Pinpoint the cell where the given text exists, returning its (x, y) midpoint coordinate. 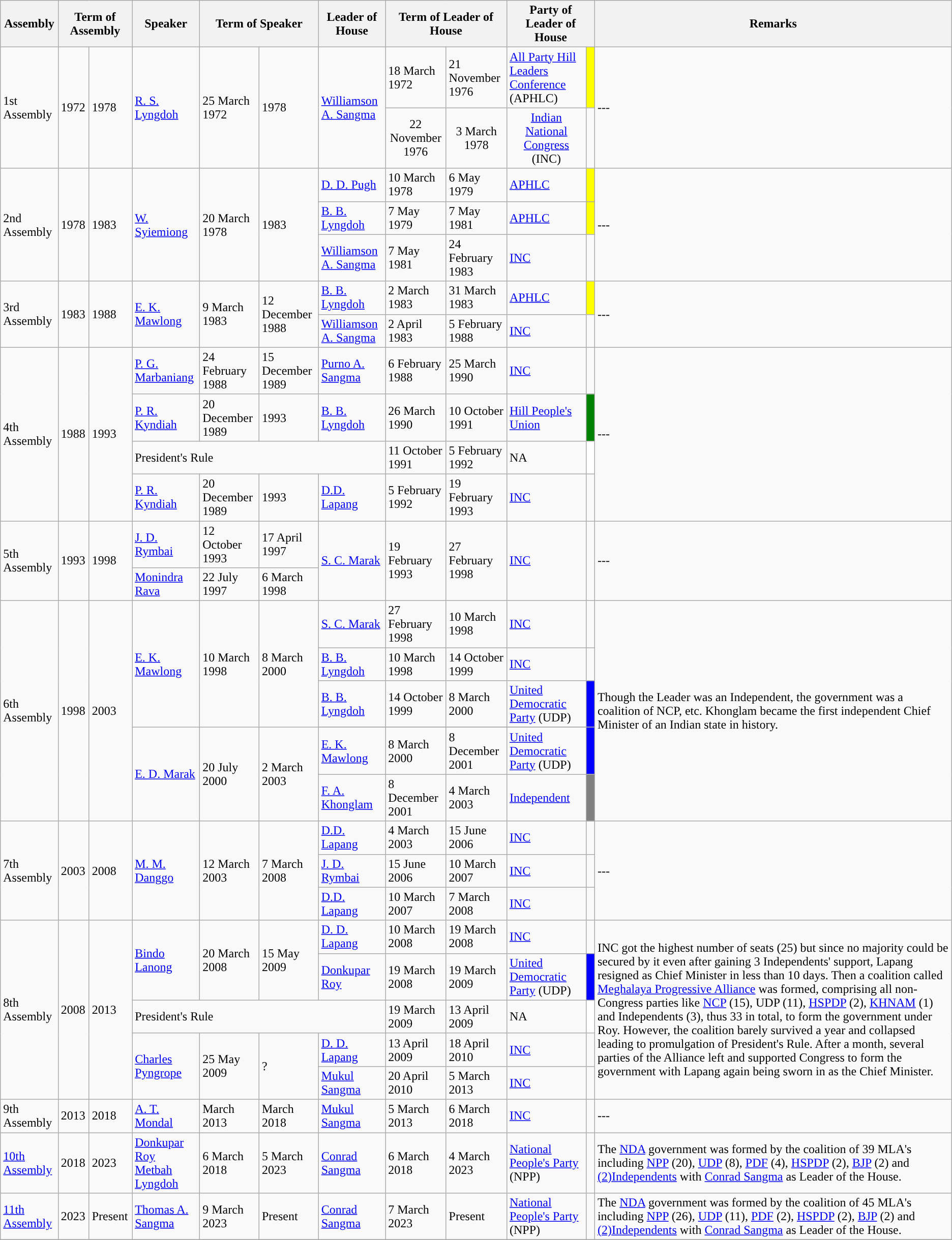
20 March 2008 (230, 960)
P. G. Marbaniang (166, 371)
1st Assembly (29, 108)
6 March 1998 (289, 585)
Leader of House (352, 24)
Thomas A. Sangma (166, 1217)
2 March 2003 (289, 774)
21 November 1976 (476, 77)
8th Assembly (29, 1010)
2nd Assembly (29, 225)
5th Assembly (29, 560)
W. Syiemiong (166, 225)
25 March 1990 (476, 371)
12 December 1988 (289, 314)
6 February 1988 (416, 371)
24 February 1983 (476, 258)
12 October 1993 (230, 544)
9 March 1983 (230, 314)
7 March 2023 (416, 1217)
10 March 1978 (416, 185)
9th Assembly (29, 1115)
Remarks (773, 24)
Independent (546, 798)
20 March 1978 (230, 225)
18 March 1972 (416, 77)
15 May 2009 (289, 960)
March 2018 (289, 1115)
10th Assembly (29, 1163)
9 March 2023 (230, 1217)
2 March 1983 (416, 298)
3rd Assembly (29, 314)
Term of Leader of House (447, 24)
Term of Speaker (259, 24)
10 October 1991 (476, 417)
7th Assembly (29, 870)
Donkupar Roy (352, 977)
Charles Pyngrope (166, 1066)
F. A. Khonglam (352, 798)
20 July 2000 (230, 774)
11 October 1991 (416, 458)
25 March 1972 (230, 108)
22 November 1976 (416, 138)
5 February 1988 (476, 330)
E. D. Marak (166, 774)
4 March 2023 (476, 1163)
4th Assembly (29, 434)
Hill People's Union (546, 417)
20 April 2010 (416, 1083)
3 March 1978 (476, 138)
Term of Assembly (95, 24)
18 April 2010 (476, 1049)
5 March 2023 (289, 1163)
17 April 1997 (289, 544)
7 May 1979 (416, 218)
Purno A. Sangma (352, 371)
Speaker (166, 24)
D. D. Pugh (352, 185)
Monindra Rava (166, 585)
All Party Hill Leaders Conference (APHLC) (546, 77)
25 May 2009 (230, 1066)
6th Assembly (29, 711)
A. T. Mondal (166, 1115)
Indian National Congress (INC) (546, 138)
15 December 1989 (289, 371)
Party of Leader of House (550, 24)
11th Assembly (29, 1217)
Assembly (29, 24)
6 May 1979 (476, 185)
R. S. Lyngdoh (166, 108)
? (289, 1066)
12 March 2003 (230, 870)
24 February 1988 (230, 371)
1972 (73, 108)
26 March 1990 (416, 417)
March 2013 (230, 1115)
M. M. Danggo (166, 870)
Donkupar RoyMetbah Lyngdoh (166, 1163)
22 July 1997 (230, 585)
10 March 2008 (416, 936)
31 March 1983 (476, 298)
2 April 1983 (416, 330)
Bindo Lanong (166, 960)
